Locate the cell with the specified text and output its [X, Y] center coordinate. 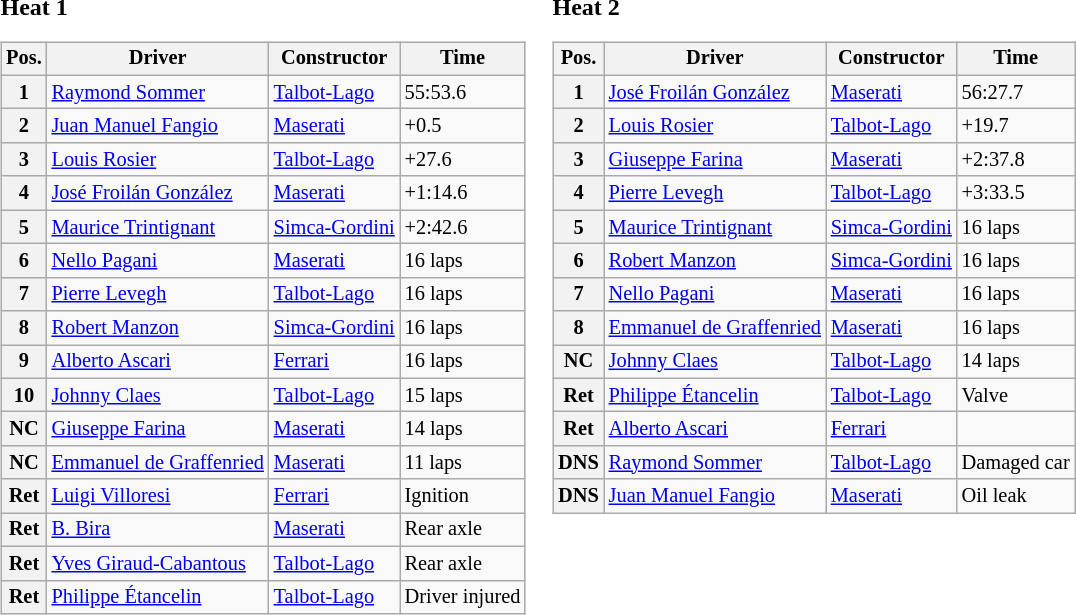
11 laps [463, 463]
15 laps [463, 395]
+2:37.8 [1016, 160]
+1:14.6 [463, 193]
Ignition [463, 496]
56:27.7 [1016, 92]
+2:42.6 [463, 227]
+19.7 [1016, 126]
Driver injured [463, 597]
+3:33.5 [1016, 193]
Valve [1016, 395]
Oil leak [1016, 496]
9 [24, 362]
Yves Giraud-Cabantous [158, 563]
Damaged car [1016, 463]
55:53.6 [463, 92]
B. Bira [158, 530]
10 [24, 395]
+0.5 [463, 126]
Luigi Villoresi [158, 496]
+27.6 [463, 160]
